Locate the cell with the specified text and output its (x, y) center coordinate. 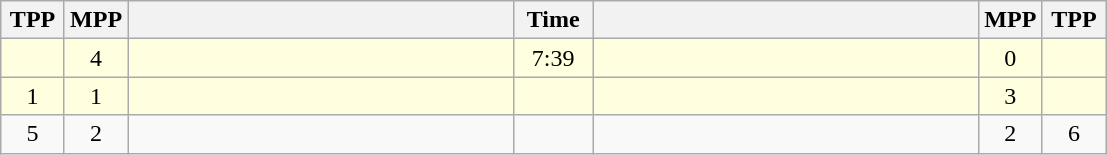
5 (33, 134)
Time (554, 20)
4 (96, 58)
3 (1011, 96)
0 (1011, 58)
7:39 (554, 58)
6 (1074, 134)
